Scan for the cell matching the given text and deliver its (x, y) coordinate at center. 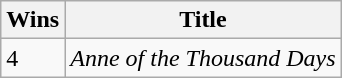
Title (203, 20)
4 (33, 58)
Wins (33, 20)
Anne of the Thousand Days (203, 58)
